Identify which cell holds the provided text, then report its [x, y] central coordinate. 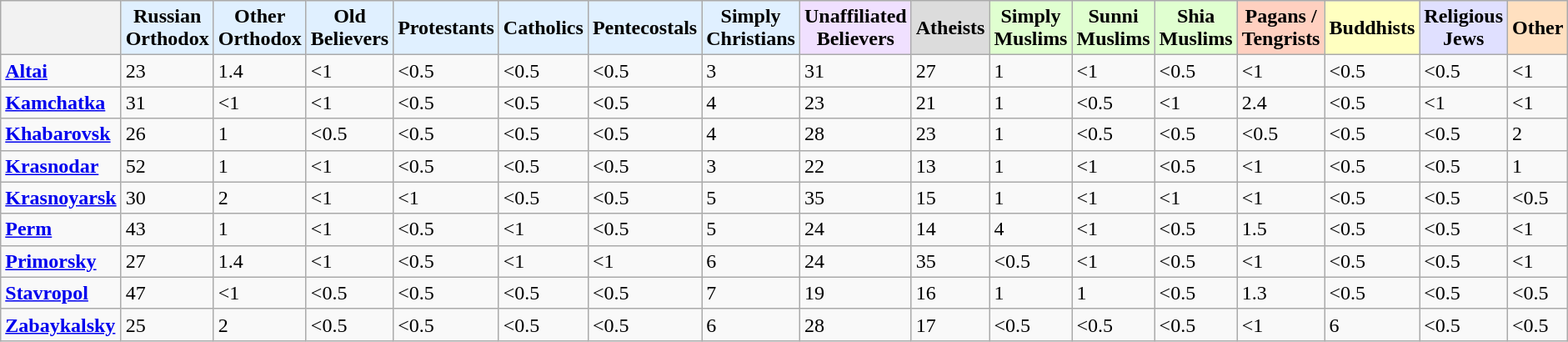
2.4 [1280, 103]
Other Orthodox [260, 28]
17 [950, 324]
Buddhists [1372, 28]
16 [950, 293]
Krasnodar [61, 166]
Primorsky [61, 261]
Stavropol [61, 293]
Religious Jews [1464, 28]
19 [855, 293]
30 [167, 198]
7 [751, 293]
Unaffiliated Believers [855, 28]
Catholics [544, 28]
14 [950, 229]
Old Believers [349, 28]
47 [167, 293]
43 [167, 229]
Altai [61, 71]
Russian Orthodox [167, 28]
21 [950, 103]
Perm [61, 229]
Atheists [950, 28]
Pagans / Tengrists [1280, 28]
15 [950, 198]
1.5 [1280, 229]
Shia Muslims [1195, 28]
13 [950, 166]
Khabarovsk [61, 134]
1.3 [1280, 293]
Simply Muslims [1030, 28]
Sunni Muslims [1114, 28]
Protestants [447, 28]
26 [167, 134]
Zabaykalsky [61, 324]
22 [855, 166]
52 [167, 166]
Other [1538, 28]
25 [167, 324]
Simply Christians [751, 28]
Krasnoyarsk [61, 198]
Pentecostals [644, 28]
Kamchatka [61, 103]
